Provide the [x, y] coordinate of the cell's center where the given text is located.  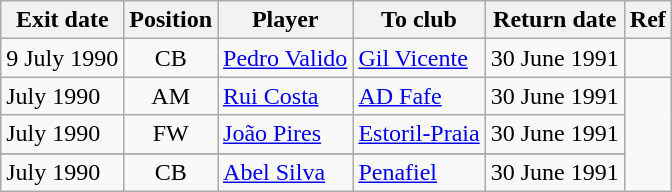
FW [171, 134]
Abel Silva [286, 172]
Estoril-Praia [419, 134]
João Pires [286, 134]
To club [419, 20]
Ref [648, 20]
Penafiel [419, 172]
Gil Vicente [419, 58]
Pedro Valido [286, 58]
Player [286, 20]
Return date [554, 20]
9 July 1990 [62, 58]
Exit date [62, 20]
AD Fafe [419, 96]
Rui Costa [286, 96]
Position [171, 20]
AM [171, 96]
